Scan for the cell matching the given text and deliver its (x, y) coordinate at center. 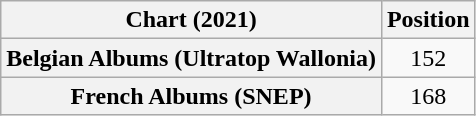
Belgian Albums (Ultratop Wallonia) (192, 58)
152 (428, 58)
168 (428, 96)
Position (428, 20)
Chart (2021) (192, 20)
French Albums (SNEP) (192, 96)
